Detect which cell encompasses the target text, then output its [x, y] center coordinate. 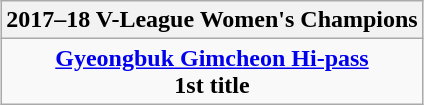
2017–18 V-League Women's Champions [212, 20]
Gyeongbuk Gimcheon Hi-pass 1st title [212, 72]
